For the text-containing cell, return its midpoint in (X, Y) coordinate format. 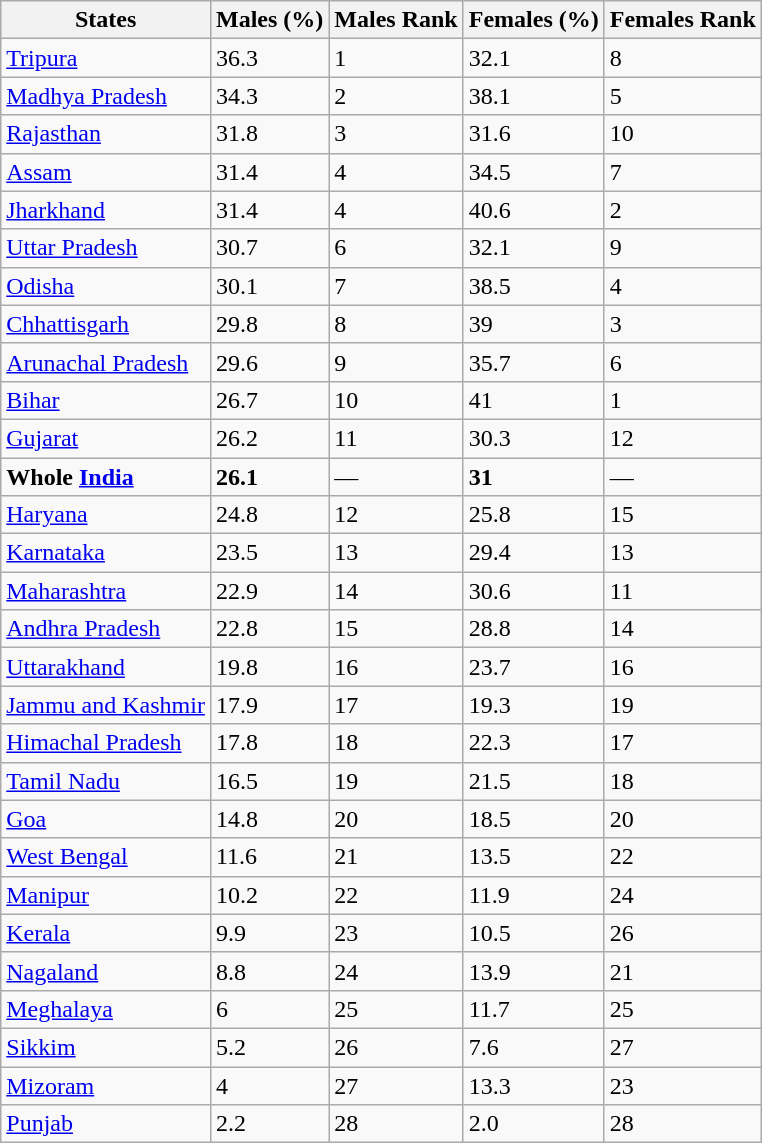
13.5 (534, 857)
14.8 (269, 819)
16.5 (269, 781)
2.0 (534, 1124)
Kerala (106, 933)
40.6 (534, 210)
Punjab (106, 1124)
30.7 (269, 248)
13.3 (534, 1085)
31.8 (269, 134)
26.2 (269, 438)
17.9 (269, 705)
Jammu and Kashmir (106, 705)
11.6 (269, 857)
Whole India (106, 477)
18.5 (534, 819)
30.3 (534, 438)
29.8 (269, 324)
29.6 (269, 362)
Andhra Pradesh (106, 629)
Karnataka (106, 553)
22.8 (269, 629)
Chhattisgarh (106, 324)
Uttar Pradesh (106, 248)
Madhya Pradesh (106, 96)
13.9 (534, 971)
Females Rank (682, 20)
35.7 (534, 362)
Odisha (106, 286)
Haryana (106, 515)
Jharkhand (106, 210)
Rajasthan (106, 134)
Bihar (106, 400)
34.5 (534, 172)
Goa (106, 819)
Himachal Pradesh (106, 743)
26.1 (269, 477)
26.7 (269, 400)
41 (534, 400)
39 (534, 324)
22.9 (269, 591)
29.4 (534, 553)
10.2 (269, 895)
Arunachal Pradesh (106, 362)
8.8 (269, 971)
31 (534, 477)
34.3 (269, 96)
Maharashtra (106, 591)
19.8 (269, 667)
17.8 (269, 743)
5 (682, 96)
23.5 (269, 553)
Tripura (106, 58)
2.2 (269, 1124)
Sikkim (106, 1047)
Manipur (106, 895)
5.2 (269, 1047)
31.6 (534, 134)
30.1 (269, 286)
West Bengal (106, 857)
21.5 (534, 781)
24.8 (269, 515)
38.5 (534, 286)
Uttarakhand (106, 667)
11.9 (534, 895)
36.3 (269, 58)
19.3 (534, 705)
Males Rank (396, 20)
7.6 (534, 1047)
Females (%) (534, 20)
Tamil Nadu (106, 781)
28.8 (534, 629)
Meghalaya (106, 1009)
23.7 (534, 667)
Males (%) (269, 20)
30.6 (534, 591)
Gujarat (106, 438)
10.5 (534, 933)
25.8 (534, 515)
22.3 (534, 743)
States (106, 20)
Nagaland (106, 971)
Assam (106, 172)
38.1 (534, 96)
11.7 (534, 1009)
9.9 (269, 933)
Mizoram (106, 1085)
